From the cell containing the given text, extract its center point as [x, y] coordinate. 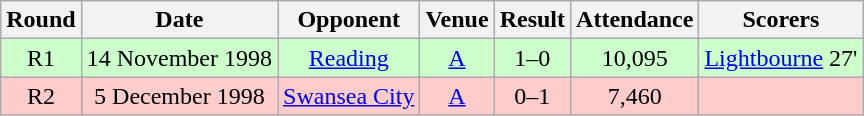
Reading [349, 58]
1–0 [532, 58]
0–1 [532, 96]
Result [532, 20]
14 November 1998 [179, 58]
Scorers [781, 20]
Round [41, 20]
Swansea City [349, 96]
Lightbourne 27' [781, 58]
Opponent [349, 20]
Date [179, 20]
R1 [41, 58]
7,460 [635, 96]
Venue [457, 20]
10,095 [635, 58]
5 December 1998 [179, 96]
R2 [41, 96]
Attendance [635, 20]
